Capture the cell that displays the provided text and extract its (x, y) central coordinate. 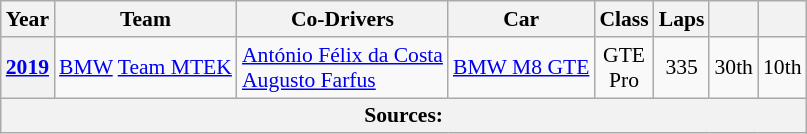
Laps (682, 19)
2019 (28, 68)
BMW Team MTEK (146, 68)
335 (682, 68)
30th (734, 68)
Class (624, 19)
Year (28, 19)
Sources: (404, 116)
António Félix da Costa Augusto Farfus (342, 68)
Team (146, 19)
10th (782, 68)
GTEPro (624, 68)
Co-Drivers (342, 19)
Car (521, 19)
BMW M8 GTE (521, 68)
